Determine the [x, y] coordinate at the center of the cell enclosing the given text.  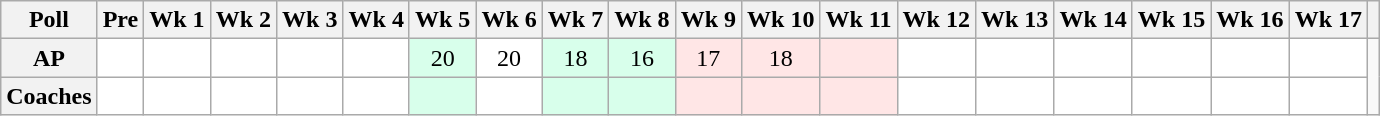
Wk 14 [1093, 20]
Wk 9 [708, 20]
Wk 8 [642, 20]
Wk 2 [243, 20]
17 [708, 58]
Coaches [49, 96]
Wk 17 [1328, 20]
AP [49, 58]
Wk 15 [1171, 20]
Poll [49, 20]
Wk 16 [1250, 20]
Wk 12 [936, 20]
16 [642, 58]
Wk 7 [575, 20]
Wk 3 [310, 20]
Wk 13 [1014, 20]
Wk 1 [177, 20]
Wk 6 [509, 20]
Pre [120, 20]
Wk 11 [858, 20]
Wk 4 [376, 20]
Wk 10 [781, 20]
Wk 5 [442, 20]
